Locate the cell with the specified text and output its (x, y) center coordinate. 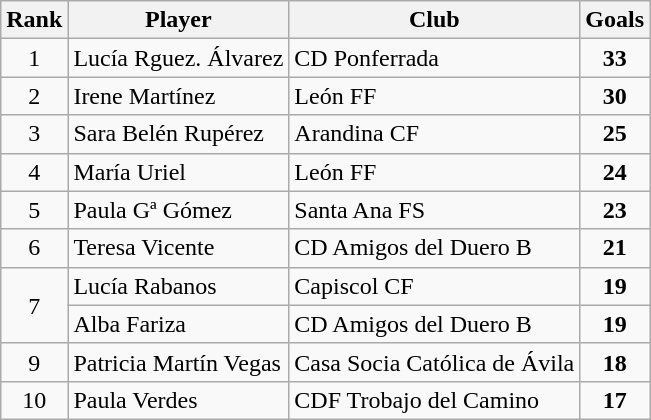
17 (615, 400)
18 (615, 362)
CD Ponferrada (434, 58)
25 (615, 134)
23 (615, 210)
Santa Ana FS (434, 210)
Irene Martínez (178, 96)
Paula Verdes (178, 400)
21 (615, 248)
33 (615, 58)
9 (34, 362)
5 (34, 210)
10 (34, 400)
3 (34, 134)
CDF Trobajo del Camino (434, 400)
Patricia Martín Vegas (178, 362)
24 (615, 172)
Club (434, 20)
Capiscol CF (434, 286)
Teresa Vicente (178, 248)
Player (178, 20)
Alba Fariza (178, 324)
Casa Socia Católica de Ávila (434, 362)
Lucía Rguez. Álvarez (178, 58)
María Uriel (178, 172)
Rank (34, 20)
Sara Belén Rupérez (178, 134)
Goals (615, 20)
4 (34, 172)
Paula Gª Gómez (178, 210)
2 (34, 96)
6 (34, 248)
1 (34, 58)
30 (615, 96)
7 (34, 305)
Lucía Rabanos (178, 286)
Arandina CF (434, 134)
